Output the (X, Y) coordinate of the center of the cell containing the given text.  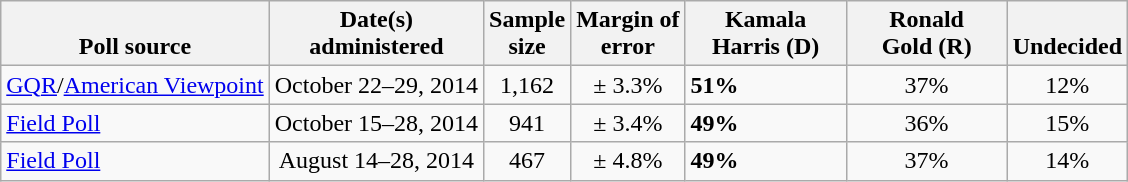
October 22–29, 2014 (376, 85)
Margin oferror (628, 34)
± 3.3% (628, 85)
RonaldGold (R) (926, 34)
Poll source (135, 34)
14% (1067, 161)
KamalaHarris (D) (766, 34)
15% (1067, 123)
467 (528, 161)
August 14–28, 2014 (376, 161)
Samplesize (528, 34)
1,162 (528, 85)
51% (766, 85)
941 (528, 123)
12% (1067, 85)
Undecided (1067, 34)
Date(s)administered (376, 34)
GQR/American Viewpoint (135, 85)
October 15–28, 2014 (376, 123)
36% (926, 123)
± 4.8% (628, 161)
± 3.4% (628, 123)
